Identify which cell holds the provided text, then report its (X, Y) central coordinate. 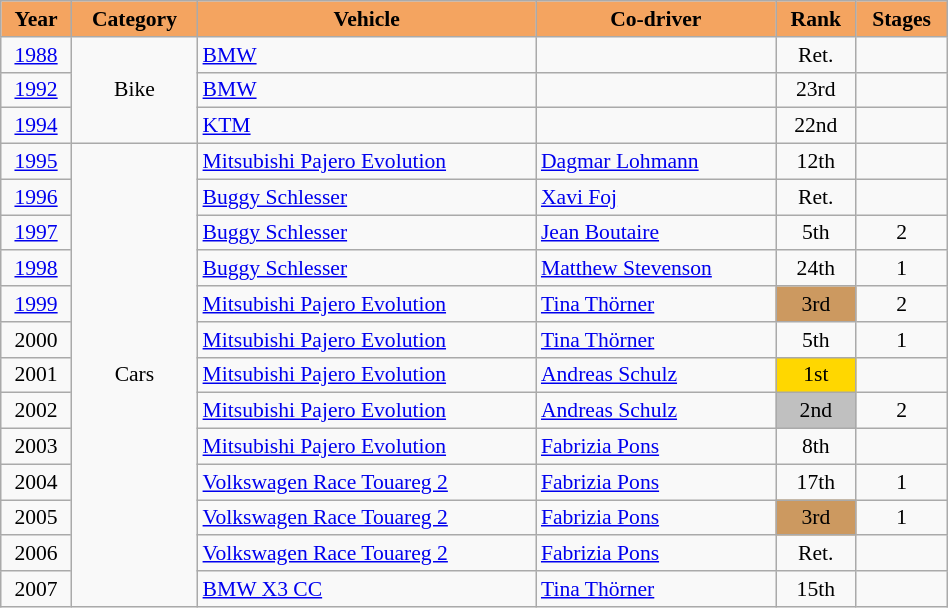
17th (816, 482)
1999 (36, 304)
Dagmar Lohmann (656, 162)
1997 (36, 233)
Cars (134, 376)
1995 (36, 162)
24th (816, 269)
1992 (36, 90)
1998 (36, 269)
Rank (816, 19)
23rd (816, 90)
Bike (134, 90)
1st (816, 375)
1988 (36, 55)
2007 (36, 589)
2nd (816, 411)
2004 (36, 482)
2006 (36, 554)
Co-driver (656, 19)
2001 (36, 375)
2003 (36, 447)
2000 (36, 340)
Vehicle (367, 19)
BMW X3 CC (367, 589)
1996 (36, 197)
Category (134, 19)
Matthew Stevenson (656, 269)
8th (816, 447)
Stages (902, 19)
2002 (36, 411)
Year (36, 19)
Jean Boutaire (656, 233)
15th (816, 589)
22nd (816, 126)
2005 (36, 518)
1994 (36, 126)
KTM (367, 126)
Xavi Foj (656, 197)
12th (816, 162)
